Pinpoint the cell where the given text exists, returning its (X, Y) midpoint coordinate. 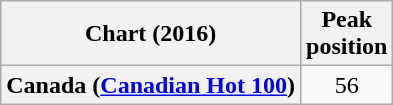
Canada (Canadian Hot 100) (151, 85)
Peakposition (347, 34)
56 (347, 85)
Chart (2016) (151, 34)
